Detect which cell encompasses the target text, then output its [X, Y] center coordinate. 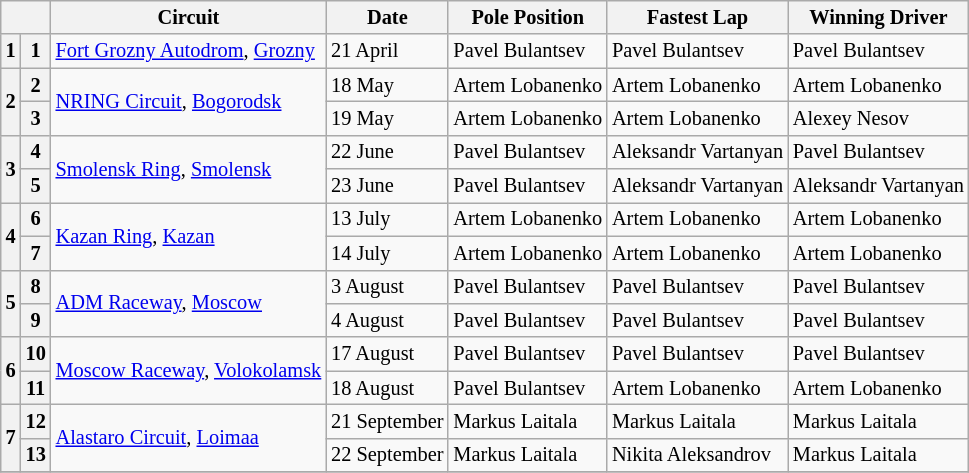
23 June [387, 186]
Fastest Lap [698, 17]
17 August [387, 354]
18 August [387, 388]
ADM Raceway, Moscow [188, 304]
Circuit [188, 17]
Moscow Raceway, Volokolamsk [188, 370]
18 May [387, 85]
14 July [387, 253]
11 [36, 388]
Alexey Nesov [878, 118]
13 [36, 455]
9 [36, 320]
4 August [387, 320]
22 September [387, 455]
21 September [387, 421]
21 April [387, 51]
Fort Grozny Autodrom, Grozny [188, 51]
Alastaro Circuit, Loimaa [188, 438]
12 [36, 421]
3 August [387, 287]
NRING Circuit, Bogorodsk [188, 102]
Kazan Ring, Kazan [188, 236]
Winning Driver [878, 17]
Date [387, 17]
8 [36, 287]
22 June [387, 152]
19 May [387, 118]
Smolensk Ring, Smolensk [188, 168]
Pole Position [528, 17]
13 July [387, 219]
Nikita Aleksandrov [698, 455]
10 [36, 354]
